Output the [x, y] coordinate of the center of the cell containing the given text.  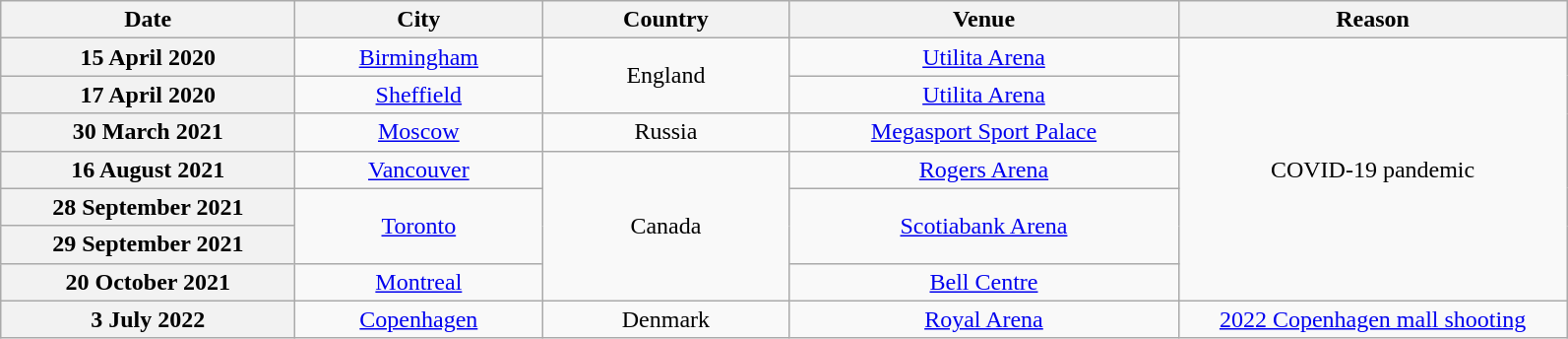
Vancouver [419, 169]
29 September 2021 [148, 244]
Rogers Arena [984, 169]
Copenhagen [419, 319]
30 March 2021 [148, 132]
Scotiabank Arena [984, 226]
Denmark [665, 319]
Bell Centre [984, 282]
Toronto [419, 226]
15 April 2020 [148, 57]
Montreal [419, 282]
28 September 2021 [148, 207]
3 July 2022 [148, 319]
City [419, 20]
Moscow [419, 132]
20 October 2021 [148, 282]
16 August 2021 [148, 169]
2022 Copenhagen mall shooting [1372, 319]
17 April 2020 [148, 95]
Sheffield [419, 95]
Royal Arena [984, 319]
Date [148, 20]
Birmingham [419, 57]
COVID-19 pandemic [1372, 169]
Russia [665, 132]
Reason [1372, 20]
Country [665, 20]
Megasport Sport Palace [984, 132]
England [665, 76]
Venue [984, 20]
Canada [665, 226]
